Extract the [x, y] coordinate from the center of the cell holding the provided text.  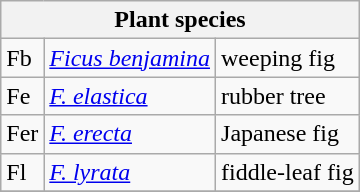
F. elastica [130, 96]
fiddle-leaf fig [288, 172]
Plant species [180, 20]
Japanese fig [288, 134]
Fl [22, 172]
Fe [22, 96]
Fb [22, 58]
F. lyrata [130, 172]
Fer [22, 134]
F. erecta [130, 134]
weeping fig [288, 58]
Ficus benjamina [130, 58]
rubber tree [288, 96]
